For the text-containing cell, return its midpoint in (X, Y) coordinate format. 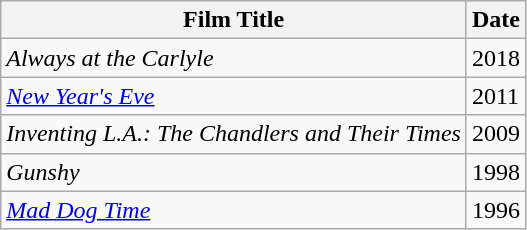
1998 (496, 172)
Date (496, 20)
Mad Dog Time (234, 210)
2009 (496, 134)
New Year's Eve (234, 96)
2018 (496, 58)
1996 (496, 210)
Gunshy (234, 172)
Film Title (234, 20)
Always at the Carlyle (234, 58)
Inventing L.A.: The Chandlers and Their Times (234, 134)
2011 (496, 96)
